Scan for the cell matching the given text and deliver its [X, Y] coordinate at center. 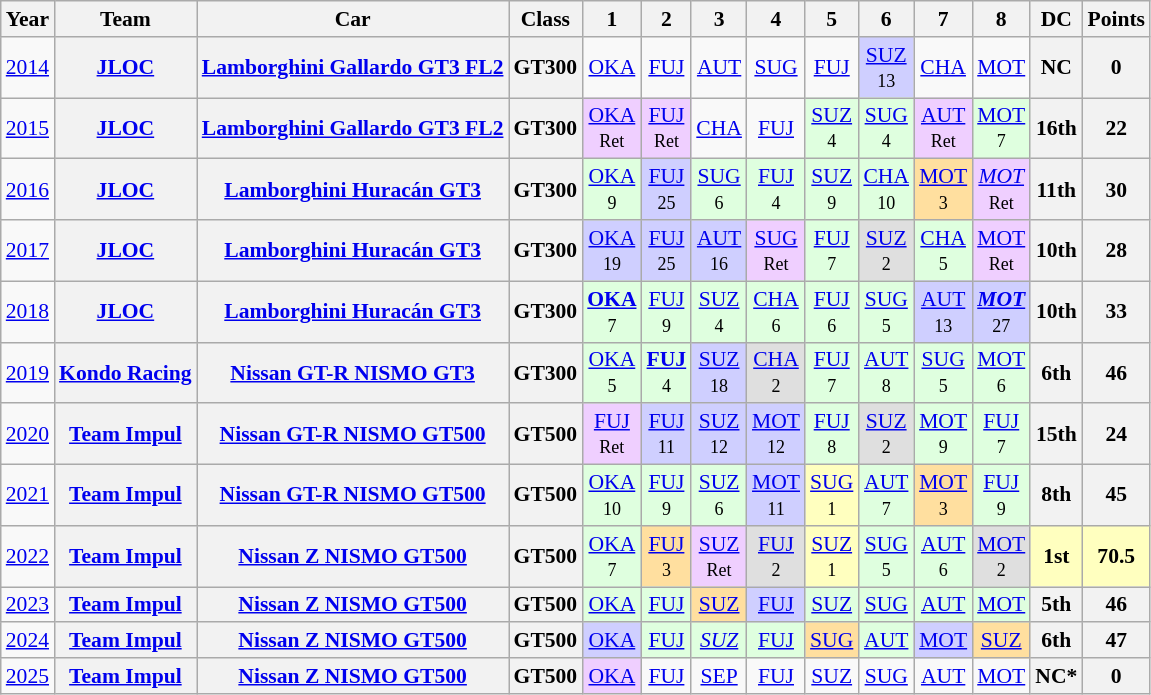
SUZ18 [719, 372]
8 [1001, 19]
2025 [28, 676]
30 [1116, 190]
MOT27 [1001, 312]
2020 [28, 434]
SUZ12 [719, 434]
FUJ3 [667, 556]
FUJ2 [776, 556]
OKARet [612, 128]
Nissan GT-R NISMO GT3 [353, 372]
CHA2 [776, 372]
AUT13 [943, 312]
OKA5 [612, 372]
11th [1056, 190]
FUJ6 [832, 312]
2017 [28, 250]
OKA19 [612, 250]
8th [1056, 496]
2019 [28, 372]
24 [1116, 434]
SEP [719, 676]
SUGRet [776, 250]
AUTRet [943, 128]
DC [1056, 19]
Year [28, 19]
2022 [28, 556]
Car [353, 19]
NC [1056, 68]
2016 [28, 190]
2024 [28, 641]
2023 [28, 605]
SUG1 [832, 496]
SUZ9 [832, 190]
OKA10 [612, 496]
SUZ6 [719, 496]
45 [1116, 496]
2014 [28, 68]
AUT6 [943, 556]
22 [1116, 128]
SUZRet [719, 556]
MOT7 [1001, 128]
16th [1056, 128]
2018 [28, 312]
SUZ13 [886, 68]
MOT2 [1001, 556]
2015 [28, 128]
MOT11 [776, 496]
2021 [28, 496]
47 [1116, 641]
28 [1116, 250]
4 [776, 19]
MOT6 [1001, 372]
FUJ11 [667, 434]
CHA10 [886, 190]
AUT16 [719, 250]
NC* [1056, 676]
2 [667, 19]
MOT9 [943, 434]
CHA5 [943, 250]
Kondo Racing [126, 372]
AUT8 [886, 372]
AUT7 [886, 496]
SUG4 [886, 128]
1 [612, 19]
SUZ1 [832, 556]
5th [1056, 605]
Team [126, 19]
FUJ8 [832, 434]
15th [1056, 434]
6 [886, 19]
70.5 [1116, 556]
7 [943, 19]
MOT12 [776, 434]
33 [1116, 312]
5 [832, 19]
SUG6 [719, 190]
3 [719, 19]
1st [1056, 556]
Points [1116, 19]
CHA6 [776, 312]
Class [546, 19]
OKA9 [612, 190]
